Provide the [X, Y] coordinate of the cell's center where the given text is located.  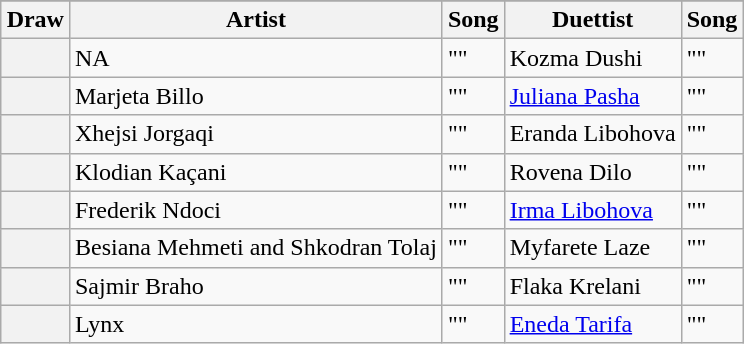
Duettist [592, 20]
Draw [35, 20]
Myfarete Laze [592, 248]
Juliana Pasha [592, 96]
Kozma Dushi [592, 58]
Sajmir Braho [256, 286]
Eneda Tarifa [592, 324]
Irma Libohova [592, 210]
Eranda Libohova [592, 134]
Frederik Ndoci [256, 210]
Marjeta Billo [256, 96]
Artist [256, 20]
Lynx [256, 324]
Rovena Dilo [592, 172]
Besiana Mehmeti and Shkodran Tolaj [256, 248]
NA [256, 58]
Klodian Kaçani [256, 172]
Flaka Krelani [592, 286]
Xhejsi Jorgaqi [256, 134]
